Search for the cell housing the specified text and yield its [x, y] center coordinate. 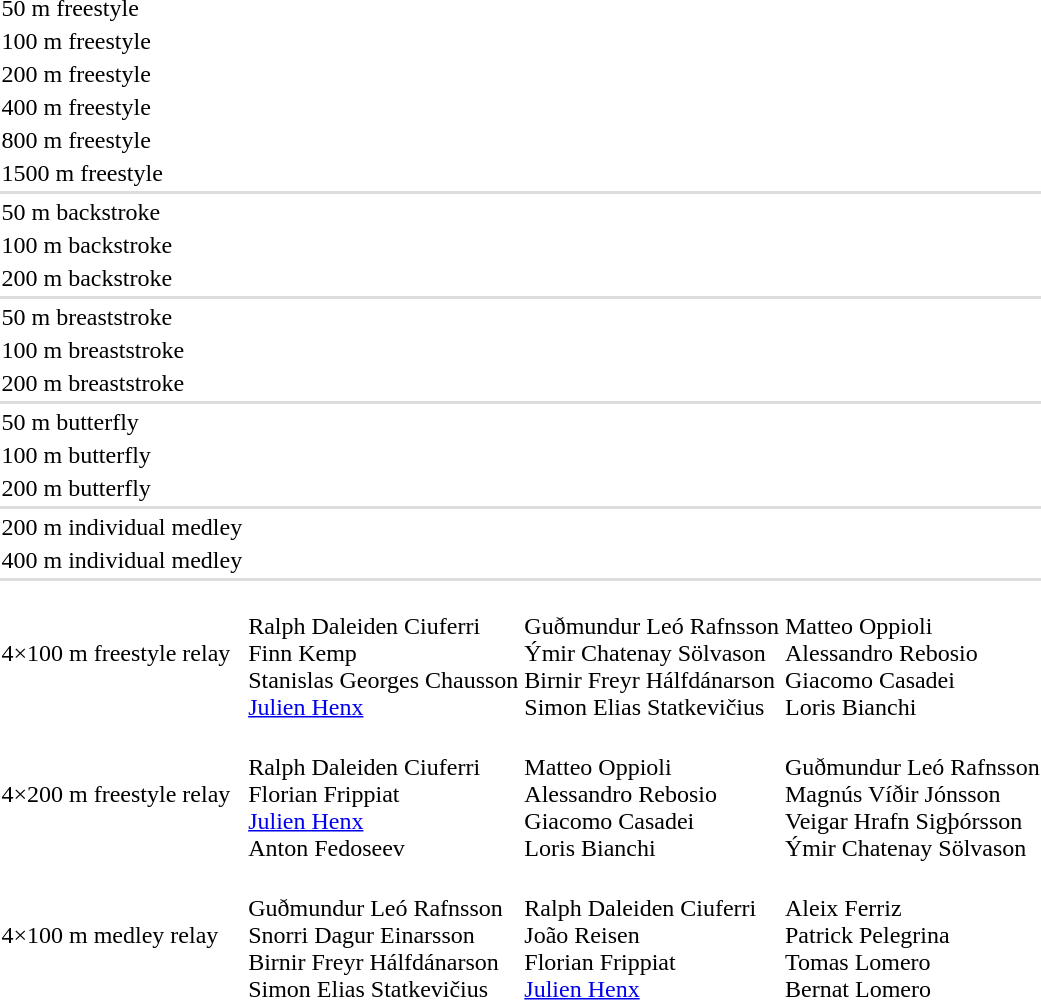
100 m breaststroke [122, 350]
1500 m freestyle [122, 173]
50 m butterfly [122, 422]
Ralph Daleiden CiuferriFlorian FrippiatJulien HenxAnton Fedoseev [384, 794]
Guðmundur Leó RafnssonÝmir Chatenay SölvasonBirnir Freyr HálfdánarsonSimon Elias Statkevičius [652, 653]
400 m individual medley [122, 560]
Guðmundur Leó RafnssonMagnús Víðir JónssonVeigar Hrafn SigþórssonÝmir Chatenay Sölvason [912, 794]
200 m butterfly [122, 488]
100 m butterfly [122, 455]
4×100 m freestyle relay [122, 653]
Ralph Daleiden CiuferriFinn KempStanislas Georges ChaussonJulien Henx [384, 653]
400 m freestyle [122, 107]
50 m backstroke [122, 212]
4×200 m freestyle relay [122, 794]
100 m freestyle [122, 41]
50 m breaststroke [122, 317]
200 m individual medley [122, 527]
200 m backstroke [122, 278]
100 m backstroke [122, 245]
200 m breaststroke [122, 383]
800 m freestyle [122, 140]
200 m freestyle [122, 74]
